Scan for the cell matching the given text and deliver its (X, Y) coordinate at center. 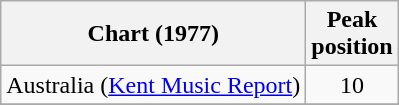
10 (352, 85)
Chart (1977) (154, 34)
Peakposition (352, 34)
Australia (Kent Music Report) (154, 85)
